Locate the cell with the specified text and output its (x, y) center coordinate. 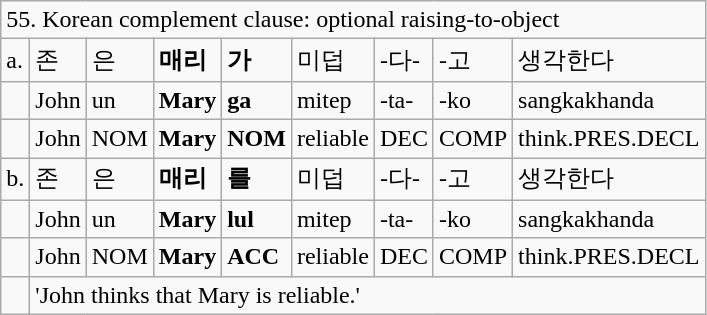
b. (16, 180)
를 (257, 180)
'John thinks that Mary is reliable.' (368, 295)
lul (257, 219)
55. Korean complement clause: optional raising-to-object (353, 20)
ACC (257, 257)
ga (257, 100)
가 (257, 60)
a. (16, 60)
